Identify which cell holds the provided text, then report its [x, y] central coordinate. 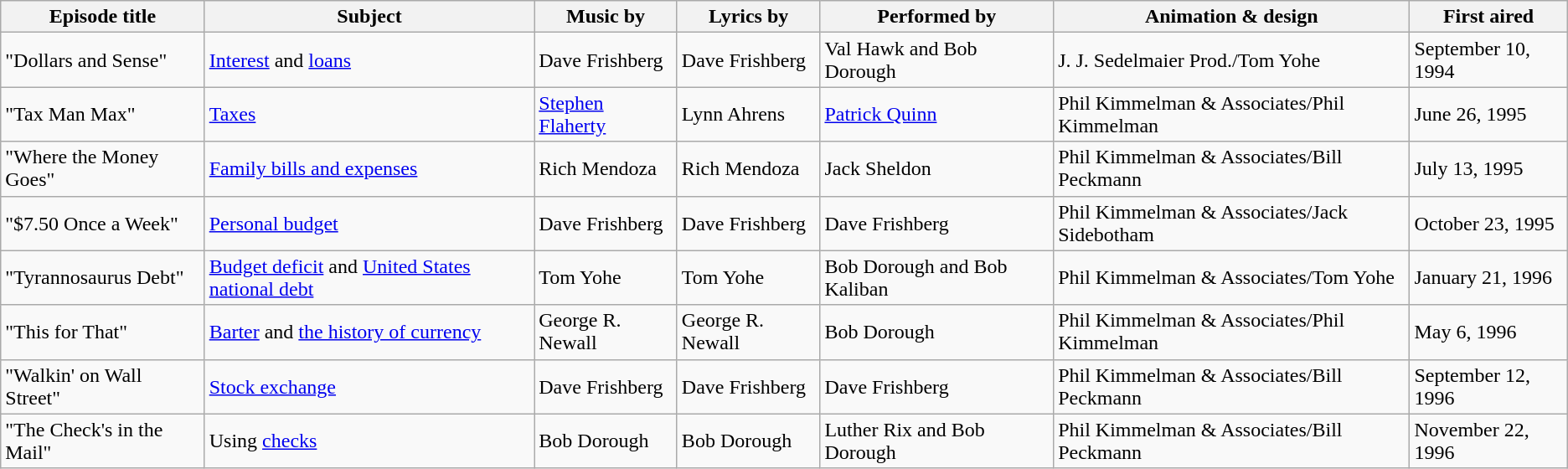
Animation & design [1231, 17]
July 13, 1995 [1488, 169]
Interest and loans [369, 60]
"Where the Money Goes" [102, 169]
Phil Kimmelman & Associates/Jack Sidebotham [1231, 223]
Music by [606, 17]
"Dollars and Sense" [102, 60]
"Tyrannosaurus Debt" [102, 278]
Phil Kimmelman & Associates/Tom Yohe [1231, 278]
Val Hawk and Bob Dorough [936, 60]
"This for That" [102, 332]
Luther Rix and Bob Dorough [936, 441]
First aired [1488, 17]
"Tax Man Max" [102, 114]
"$7.50 Once a Week" [102, 223]
May 6, 1996 [1488, 332]
Family bills and expenses [369, 169]
"The Check's in the Mail" [102, 441]
"Walkin' on Wall Street" [102, 387]
Performed by [936, 17]
Bob Dorough and Bob Kaliban [936, 278]
Stephen Flaherty [606, 114]
Taxes [369, 114]
October 23, 1995 [1488, 223]
Jack Sheldon [936, 169]
Patrick Quinn [936, 114]
Using checks [369, 441]
J. J. Sedelmaier Prod./Tom Yohe [1231, 60]
Episode title [102, 17]
Lynn Ahrens [749, 114]
Lyrics by [749, 17]
November 22, 1996 [1488, 441]
Subject [369, 17]
Barter and the history of currency [369, 332]
September 10, 1994 [1488, 60]
Personal budget [369, 223]
September 12, 1996 [1488, 387]
Stock exchange [369, 387]
January 21, 1996 [1488, 278]
June 26, 1995 [1488, 114]
Budget deficit and United States national debt [369, 278]
